Return [x, y] of the center of cell containing provided text 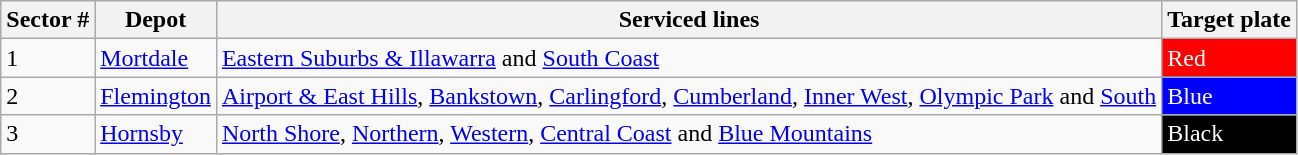
Black [1230, 134]
1 [48, 58]
Serviced lines [688, 20]
Sector # [48, 20]
Mortdale [156, 58]
3 [48, 134]
Eastern Suburbs & Illawarra and South Coast [688, 58]
Hornsby [156, 134]
Depot [156, 20]
2 [48, 96]
Blue [1230, 96]
Flemington [156, 96]
Red [1230, 58]
North Shore, Northern, Western, Central Coast and Blue Mountains [688, 134]
Airport & East Hills, Bankstown, Carlingford, Cumberland, Inner West, Olympic Park and South [688, 96]
Target plate [1230, 20]
